Output the (X, Y) coordinate of the center of the cell containing the given text.  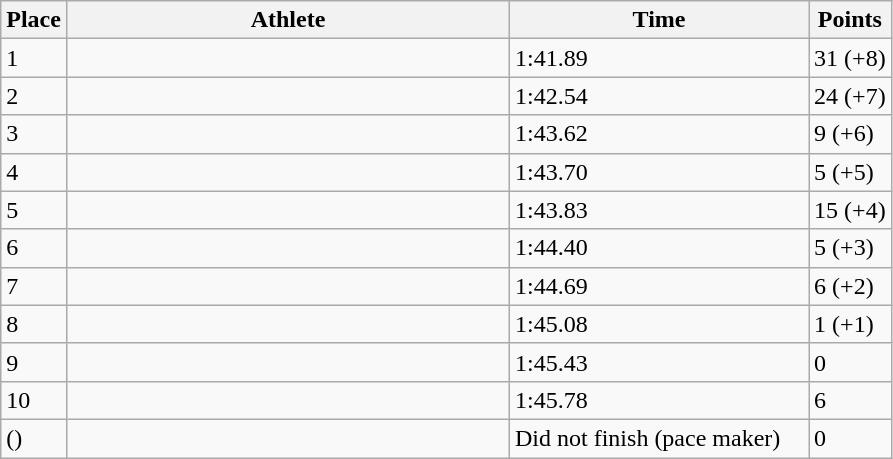
1:45.08 (660, 324)
3 (34, 134)
10 (34, 400)
1:43.62 (660, 134)
1:44.69 (660, 286)
1:43.70 (660, 172)
1 (+1) (850, 324)
1:44.40 (660, 248)
Points (850, 20)
15 (+4) (850, 210)
Did not finish (pace maker) (660, 438)
1:45.78 (660, 400)
9 (+6) (850, 134)
() (34, 438)
1:42.54 (660, 96)
7 (34, 286)
4 (34, 172)
2 (34, 96)
5 (+3) (850, 248)
5 (34, 210)
1:41.89 (660, 58)
9 (34, 362)
1 (34, 58)
6 (+2) (850, 286)
8 (34, 324)
5 (+5) (850, 172)
24 (+7) (850, 96)
1:43.83 (660, 210)
1:45.43 (660, 362)
Time (660, 20)
Place (34, 20)
31 (+8) (850, 58)
Athlete (288, 20)
